Return the [x, y] coordinate for the center point of the cell that contains the specified text.  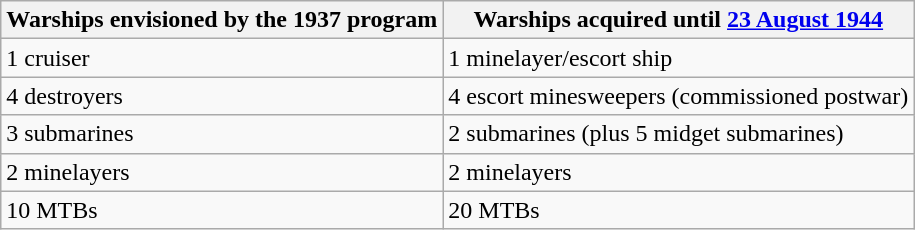
10 MTBs [222, 210]
Warships acquired until 23 August 1944 [678, 20]
1 minelayer/escort ship [678, 58]
4 escort minesweepers (commissioned postwar) [678, 96]
Warships envisioned by the 1937 program [222, 20]
3 submarines [222, 134]
4 destroyers [222, 96]
1 cruiser [222, 58]
2 submarines (plus 5 midget submarines) [678, 134]
20 MTBs [678, 210]
